For the text-containing cell, return its midpoint in (x, y) coordinate format. 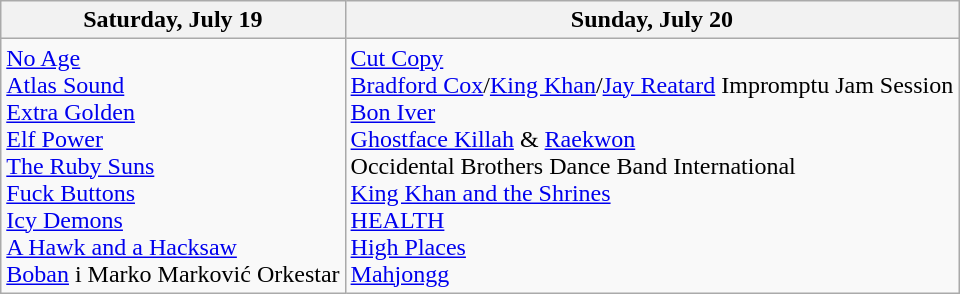
Saturday, July 19 (173, 20)
No AgeAtlas SoundExtra GoldenElf PowerThe Ruby SunsFuck ButtonsIcy DemonsA Hawk and a HacksawBoban i Marko Marković Orkestar (173, 166)
Sunday, July 20 (652, 20)
